Return the [x, y] coordinate for the center point of the cell that contains the specified text.  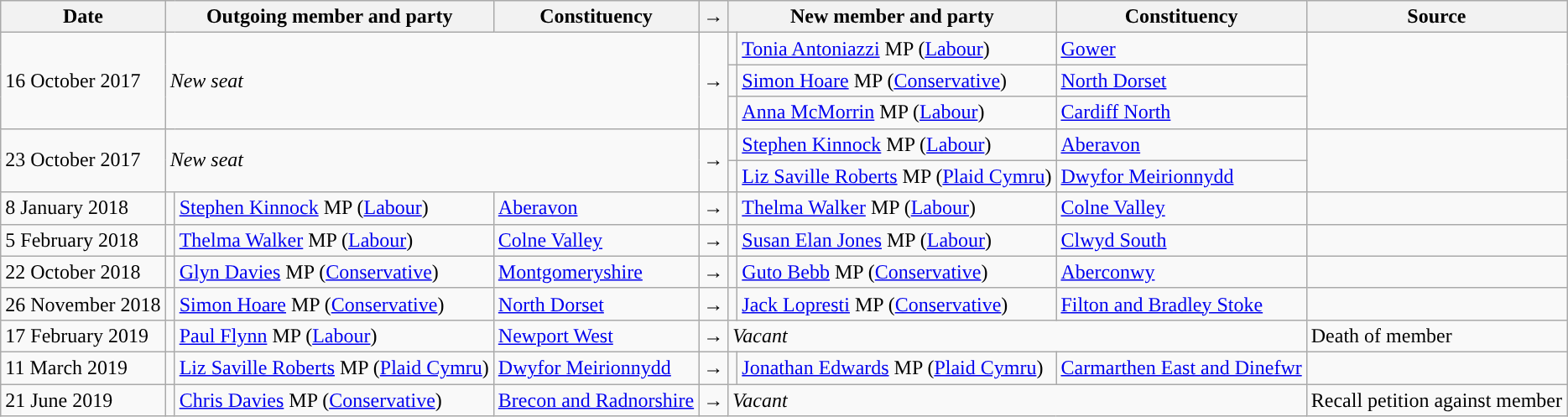
Glyn Davies MP (Conservative) [334, 272]
17 February 2019 [83, 336]
Chris Davies MP (Conservative) [334, 400]
8 January 2018 [83, 208]
11 March 2019 [83, 367]
26 November 2018 [83, 304]
16 October 2017 [83, 81]
23 October 2017 [83, 160]
Outgoing member and party [329, 17]
New member and party [893, 17]
Guto Bebb MP (Conservative) [897, 272]
Cardiff North [1181, 112]
Death of member [1436, 336]
Anna McMorrin MP (Labour) [897, 112]
Jonathan Edwards MP (Plaid Cymru) [897, 367]
Brecon and Radnorshire [596, 400]
Tonia Antoniazzi MP (Labour) [897, 49]
Aberconwy [1181, 272]
Date [83, 17]
Carmarthen East and Dinefwr [1181, 367]
Recall petition against member [1436, 400]
Source [1436, 17]
Susan Elan Jones MP (Labour) [897, 240]
Filton and Bradley Stoke [1181, 304]
Paul Flynn MP (Labour) [334, 336]
5 February 2018 [83, 240]
Montgomeryshire [596, 272]
Jack Lopresti MP (Conservative) [897, 304]
Newport West [596, 336]
21 June 2019 [83, 400]
Clwyd South [1181, 240]
Gower [1181, 49]
22 October 2018 [83, 272]
